Pinpoint the cell where the given text exists, returning its [x, y] midpoint coordinate. 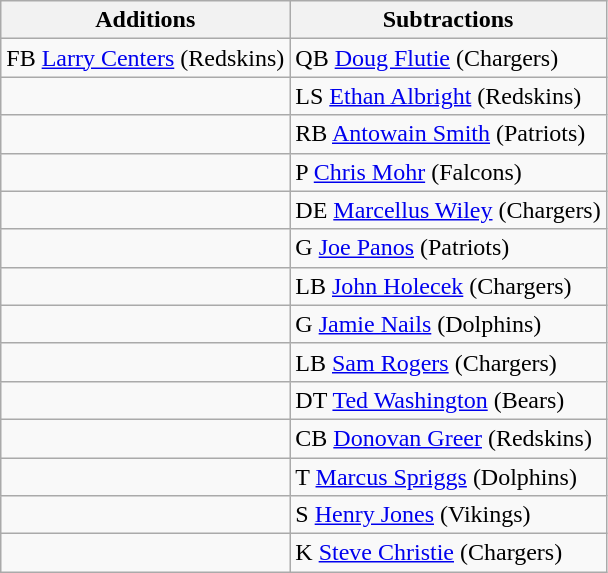
DE Marcellus Wiley (Chargers) [448, 210]
RB Antowain Smith (Patriots) [448, 134]
LB John Holecek (Chargers) [448, 286]
Additions [146, 20]
LB Sam Rogers (Chargers) [448, 362]
FB Larry Centers (Redskins) [146, 58]
CB Donovan Greer (Redskins) [448, 438]
QB Doug Flutie (Chargers) [448, 58]
G Joe Panos (Patriots) [448, 248]
K Steve Christie (Chargers) [448, 553]
T Marcus Spriggs (Dolphins) [448, 477]
LS Ethan Albright (Redskins) [448, 96]
S Henry Jones (Vikings) [448, 515]
P Chris Mohr (Falcons) [448, 172]
DT Ted Washington (Bears) [448, 400]
G Jamie Nails (Dolphins) [448, 324]
Subtractions [448, 20]
